Scan for the cell matching the given text and deliver its [X, Y] coordinate at center. 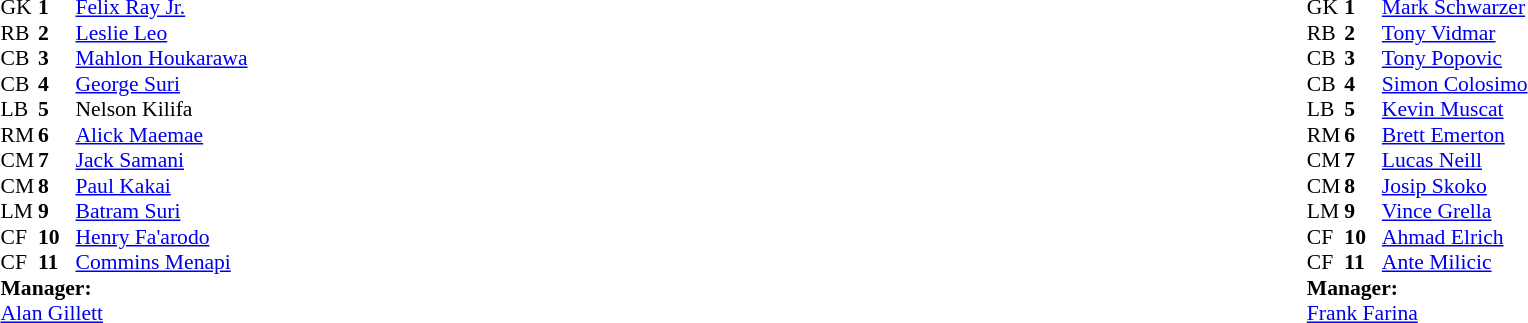
Brett Emerton [1455, 135]
Commins Menapi [162, 263]
Tony Popovic [1455, 59]
Vince Grella [1455, 211]
Josip Skoko [1455, 186]
Ahmad Elrich [1455, 237]
Tony Vidmar [1455, 33]
Simon Colosimo [1455, 84]
Batram Suri [162, 211]
Jack Samani [162, 161]
Kevin Muscat [1455, 109]
Alick Maemae [162, 135]
Mahlon Houkarawa [162, 59]
George Suri [162, 84]
Nelson Kilifa [162, 109]
Leslie Leo [162, 33]
Lucas Neill [1455, 161]
Ante Milicic [1455, 263]
Paul Kakai [162, 186]
Henry Fa'arodo [162, 237]
